Extract the (x, y) coordinate from the center of the cell holding the provided text.  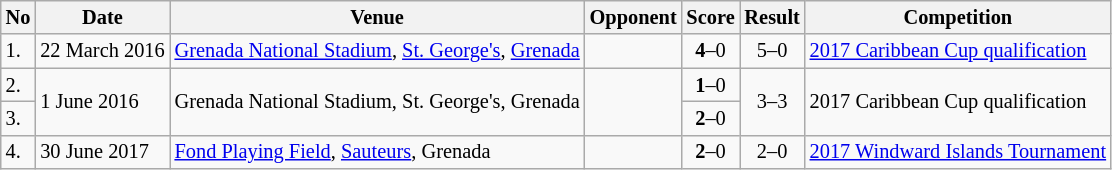
Score (711, 17)
4–0 (711, 51)
Date (102, 17)
Competition (958, 17)
No (18, 17)
30 June 2017 (102, 152)
Venue (378, 17)
3. (18, 118)
Result (772, 17)
1 June 2016 (102, 102)
2. (18, 85)
2017 Windward Islands Tournament (958, 152)
22 March 2016 (102, 51)
4. (18, 152)
3–3 (772, 102)
Fond Playing Field, Sauteurs, Grenada (378, 152)
Opponent (634, 17)
5–0 (772, 51)
1–0 (711, 85)
1. (18, 51)
